Capture the cell that displays the provided text and extract its (x, y) central coordinate. 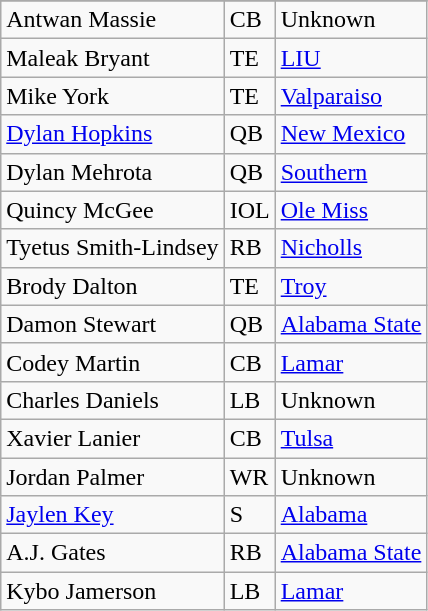
S (250, 515)
A.J. Gates (112, 553)
Jordan Palmer (112, 477)
Ole Miss (351, 210)
Troy (351, 286)
Xavier Lanier (112, 438)
Tyetus Smith-Lindsey (112, 248)
Charles Daniels (112, 400)
Antwan Massie (112, 20)
Dylan Mehrota (112, 172)
Alabama (351, 515)
Jaylen Key (112, 515)
Southern (351, 172)
Tulsa (351, 438)
Nicholls (351, 248)
Kybo Jamerson (112, 591)
Quincy McGee (112, 210)
Valparaiso (351, 96)
Mike York (112, 96)
LIU (351, 58)
IOL (250, 210)
Brody Dalton (112, 286)
WR (250, 477)
Maleak Bryant (112, 58)
Dylan Hopkins (112, 134)
Codey Martin (112, 362)
New Mexico (351, 134)
Damon Stewart (112, 324)
